For the text-containing cell, return its midpoint in (X, Y) coordinate format. 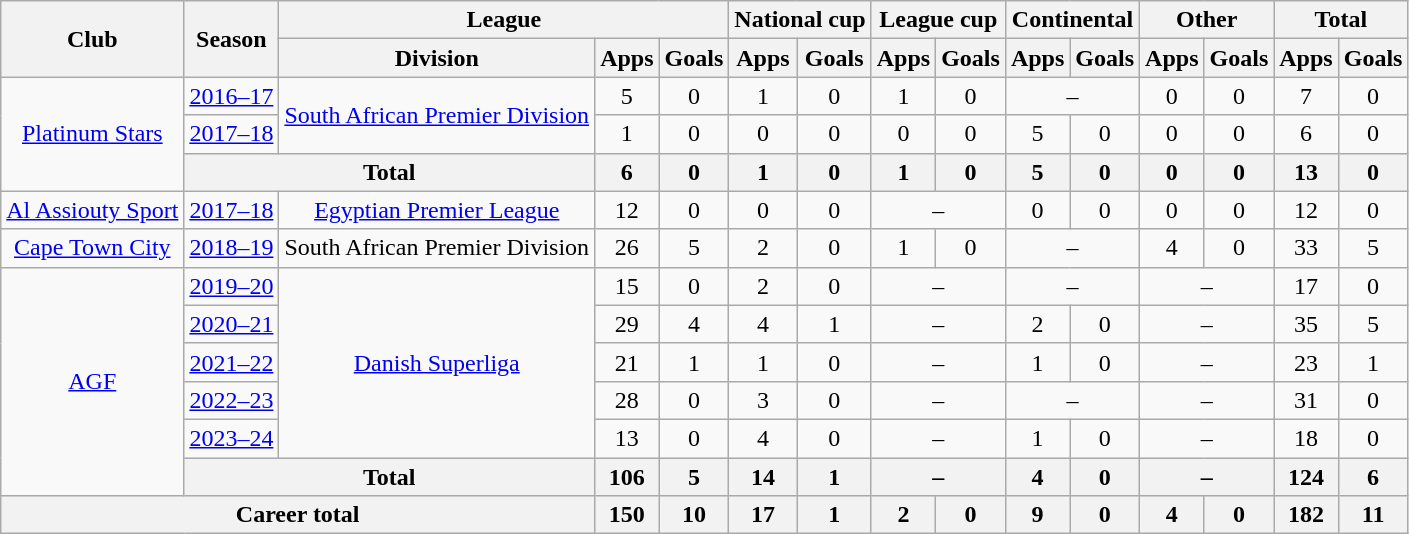
14 (763, 477)
28 (627, 400)
106 (627, 477)
3 (763, 400)
9 (1037, 515)
Career total (298, 515)
182 (1306, 515)
18 (1306, 438)
Continental (1072, 20)
2022–23 (232, 400)
35 (1306, 324)
2016–17 (232, 96)
Other (1207, 20)
124 (1306, 477)
Platinum Stars (92, 134)
21 (627, 362)
2018–19 (232, 248)
Season (232, 39)
29 (627, 324)
33 (1306, 248)
Al Assiouty Sport (92, 210)
AGF (92, 381)
10 (694, 515)
11 (1373, 515)
League cup (938, 20)
2020–21 (232, 324)
31 (1306, 400)
15 (627, 286)
Egyptian Premier League (437, 210)
2021–22 (232, 362)
Club (92, 39)
League (504, 20)
150 (627, 515)
Cape Town City (92, 248)
23 (1306, 362)
26 (627, 248)
Division (437, 58)
Danish Superliga (437, 362)
7 (1306, 96)
2019–20 (232, 286)
2023–24 (232, 438)
National cup (800, 20)
